Pinpoint the cell where the given text exists, returning its [x, y] midpoint coordinate. 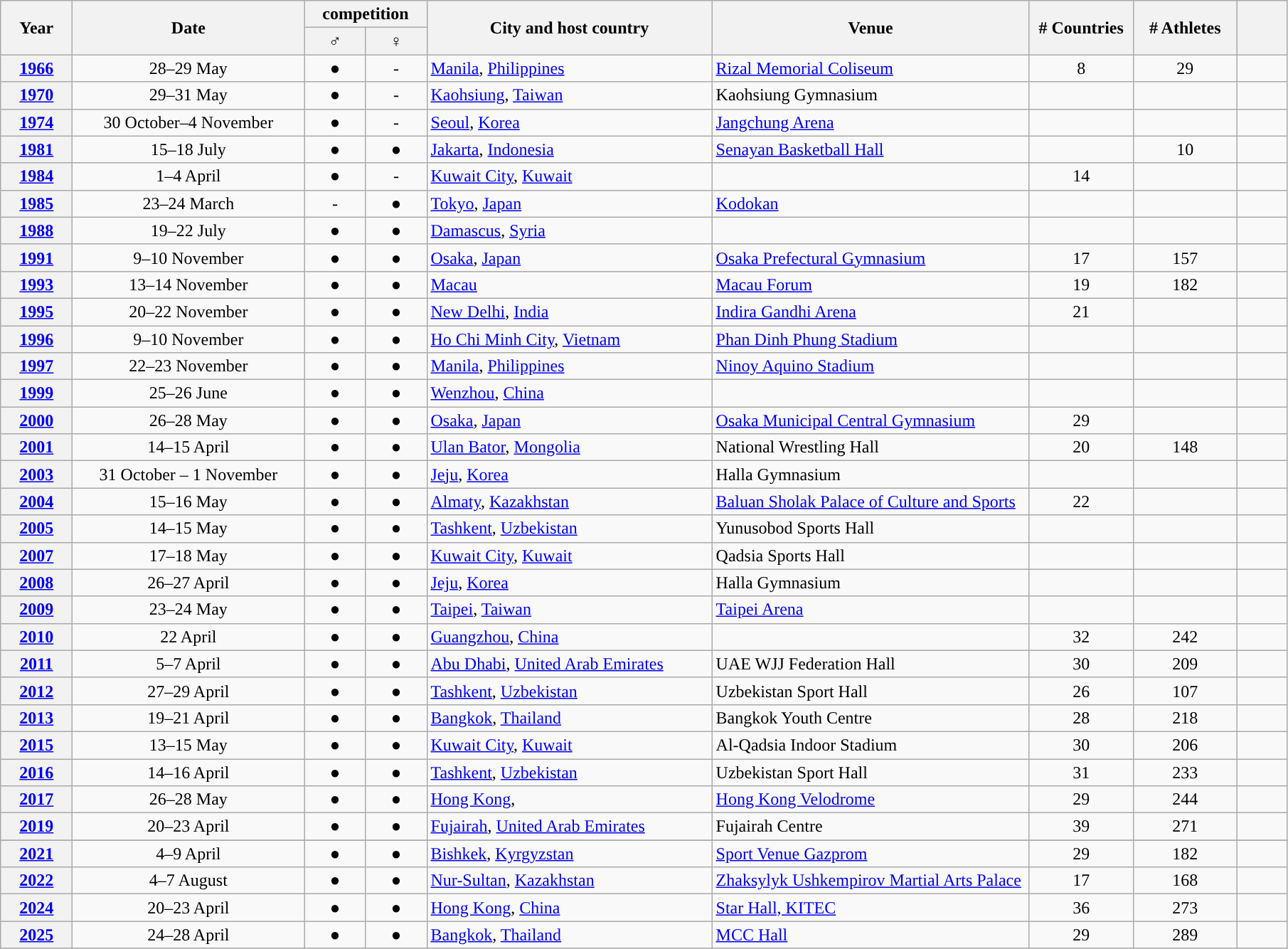
1–4 April [188, 176]
City and host country [569, 28]
1981 [37, 149]
2003 [37, 474]
31 October – 1 November [188, 474]
2000 [37, 420]
Qadsia Sports Hall [871, 556]
2016 [37, 772]
Almaty, Kazakhstan [569, 502]
Rizal Memorial Coliseum [871, 68]
Hong Kong, China [569, 908]
31 [1081, 772]
UAE WJJ Federation Hall [871, 664]
107 [1185, 691]
Hong Kong Velodrome [871, 800]
8 [1081, 68]
1997 [37, 366]
1995 [37, 312]
23–24 March [188, 203]
♀ [396, 41]
29–31 May [188, 95]
Hong Kong, [569, 800]
1988 [37, 230]
10 [1185, 149]
2012 [37, 691]
244 [1185, 800]
22 [1081, 502]
28–29 May [188, 68]
Jangchung Arena [871, 122]
2008 [37, 583]
Year [37, 28]
30 October–4 November [188, 122]
Nur-Sultan, Kazakhstan [569, 881]
2009 [37, 610]
14–16 April [188, 772]
32 [1081, 637]
19–22 July [188, 230]
206 [1185, 745]
25–26 June [188, 393]
Al-Qadsia Indoor Stadium [871, 745]
Ho Chi Minh City, Vietnam [569, 339]
273 [1185, 908]
13–15 May [188, 745]
Wenzhou, China [569, 393]
Sport Venue Gazprom [871, 854]
2004 [37, 502]
Baluan Sholak Palace of Culture and Sports [871, 502]
# Countries [1081, 28]
26–27 April [188, 583]
1966 [37, 68]
28 [1081, 718]
2011 [37, 664]
2024 [37, 908]
Star Hall, KITEC [871, 908]
Indira Gandhi Arena [871, 312]
19–21 April [188, 718]
23–24 May [188, 610]
15–18 July [188, 149]
271 [1185, 827]
Damascus, Syria [569, 230]
Date [188, 28]
competition [366, 14]
218 [1185, 718]
Macau Forum [871, 285]
168 [1185, 881]
Taipei Arena [871, 610]
5–7 April [188, 664]
24–28 April [188, 935]
14–15 May [188, 529]
209 [1185, 664]
4–7 August [188, 881]
2021 [37, 854]
Bangkok Youth Centre [871, 718]
14 [1081, 176]
36 [1081, 908]
1993 [37, 285]
157 [1185, 258]
New Delhi, India [569, 312]
Fujairah Centre [871, 827]
289 [1185, 935]
2005 [37, 529]
1999 [37, 393]
4–9 April [188, 854]
2017 [37, 800]
13–14 November [188, 285]
1985 [37, 203]
Seoul, Korea [569, 122]
2015 [37, 745]
2013 [37, 718]
MCC Hall [871, 935]
242 [1185, 637]
♂ [335, 41]
27–29 April [188, 691]
Guangzhou, China [569, 637]
1984 [37, 176]
1991 [37, 258]
Abu Dhabi, United Arab Emirates [569, 664]
2010 [37, 637]
26 [1081, 691]
15–16 May [188, 502]
Phan Dinh Phung Stadium [871, 339]
Ulan Bator, Mongolia [569, 447]
Venue [871, 28]
Fujairah, United Arab Emirates [569, 827]
Kaohsiung, Taiwan [569, 95]
14–15 April [188, 447]
19 [1081, 285]
Ninoy Aquino Stadium [871, 366]
Osaka Prefectural Gymnasium [871, 258]
2001 [37, 447]
2019 [37, 827]
1996 [37, 339]
39 [1081, 827]
Senayan Basketball Hall [871, 149]
1970 [37, 95]
148 [1185, 447]
Macau [569, 285]
Yunusobod Sports Hall [871, 529]
Jakarta, Indonesia [569, 149]
233 [1185, 772]
22–23 November [188, 366]
Osaka Municipal Central Gymnasium [871, 420]
1974 [37, 122]
Zhaksylyk Ushkempirov Martial Arts Palace [871, 881]
Taipei, Taiwan [569, 610]
Kaohsiung Gymnasium [871, 95]
Kodokan [871, 203]
2022 [37, 881]
2007 [37, 556]
22 April [188, 637]
National Wrestling Hall [871, 447]
20 [1081, 447]
20–22 November [188, 312]
17–18 May [188, 556]
Bishkek, Kyrgyzstan [569, 854]
Tokyo, Japan [569, 203]
2025 [37, 935]
# Athletes [1185, 28]
21 [1081, 312]
